Locate the cell with the specified text and output its [X, Y] center coordinate. 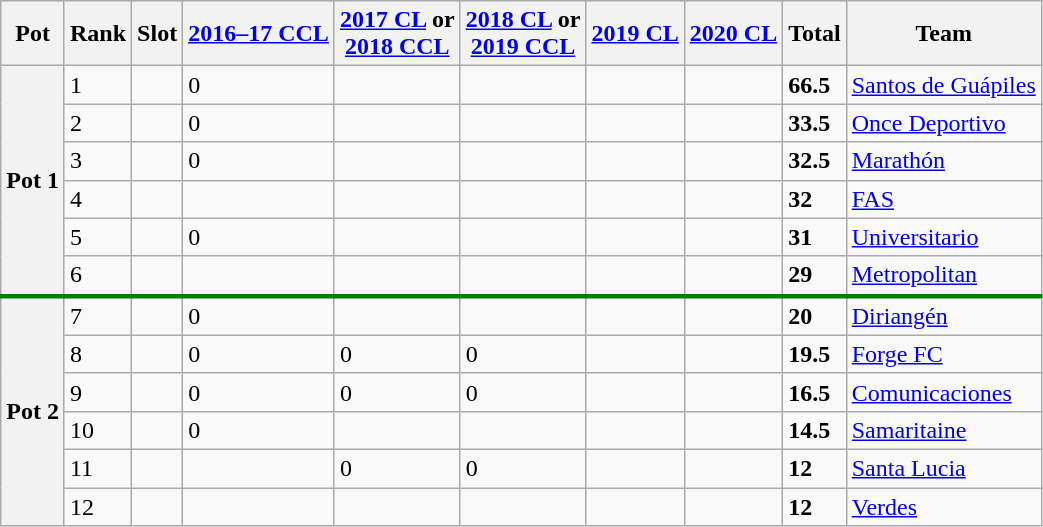
33.5 [815, 123]
32.5 [815, 161]
11 [98, 468]
1 [98, 85]
5 [98, 237]
32 [815, 199]
Team [944, 34]
2017 CL or2018 CCL [397, 34]
2016–17 CCL [259, 34]
Slot [158, 34]
6 [98, 276]
Comunicaciones [944, 392]
2 [98, 123]
7 [98, 316]
2020 CL [733, 34]
2019 CL [635, 34]
Verdes [944, 507]
Total [815, 34]
Rank [98, 34]
31 [815, 237]
Universitario [944, 237]
9 [98, 392]
Marathón [944, 161]
Pot 2 [33, 411]
Forge FC [944, 354]
Santa Lucia [944, 468]
Once Deportivo [944, 123]
20 [815, 316]
19.5 [815, 354]
16.5 [815, 392]
8 [98, 354]
14.5 [815, 430]
Pot [33, 34]
Santos de Guápiles [944, 85]
FAS [944, 199]
4 [98, 199]
2018 CL or2019 CCL [523, 34]
Metropolitan [944, 276]
66.5 [815, 85]
3 [98, 161]
29 [815, 276]
Diriangén [944, 316]
Pot 1 [33, 181]
Samaritaine [944, 430]
10 [98, 430]
